Pinpoint the cell where the given text exists, returning its [x, y] midpoint coordinate. 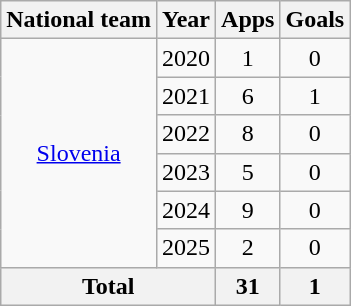
8 [248, 134]
2024 [186, 210]
2025 [186, 248]
2022 [186, 134]
2021 [186, 96]
Apps [248, 20]
Goals [315, 20]
2020 [186, 58]
5 [248, 172]
2 [248, 248]
9 [248, 210]
Total [108, 286]
2023 [186, 172]
National team [79, 20]
Year [186, 20]
6 [248, 96]
31 [248, 286]
Slovenia [79, 153]
